Detect which cell encompasses the target text, then output its (X, Y) center coordinate. 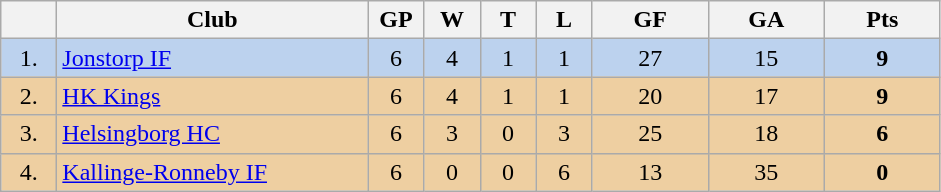
HK Kings (212, 96)
GA (766, 20)
18 (766, 134)
L (564, 20)
27 (650, 58)
Jonstorp IF (212, 58)
4. (29, 172)
3. (29, 134)
2. (29, 96)
17 (766, 96)
1. (29, 58)
Kallinge-Ronneby IF (212, 172)
Pts (882, 20)
20 (650, 96)
T (508, 20)
25 (650, 134)
13 (650, 172)
W (452, 20)
Helsingborg HC (212, 134)
GP (396, 20)
35 (766, 172)
Club (212, 20)
GF (650, 20)
15 (766, 58)
